Capture the cell that displays the provided text and extract its (x, y) central coordinate. 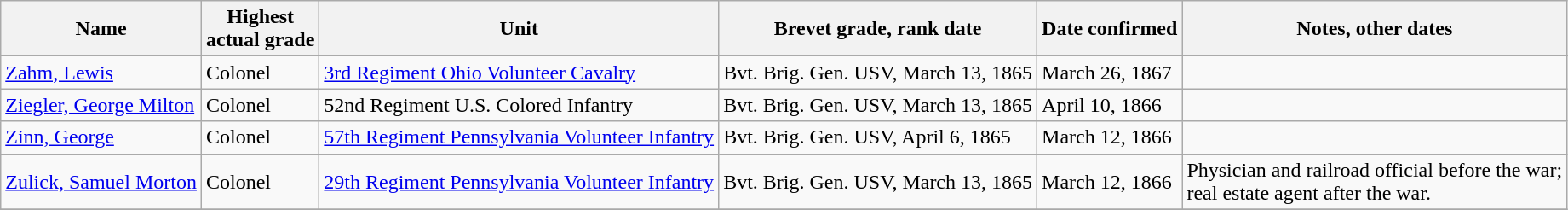
March 26, 1867 (1110, 73)
Ziegler, George Milton (101, 105)
52nd Regiment U.S. Colored Infantry (520, 105)
Physician and railroad official before the war;real estate agent after the war. (1375, 181)
Date confirmed (1110, 29)
Bvt. Brig. Gen. USV, April 6, 1865 (878, 137)
57th Regiment Pennsylvania Volunteer Infantry (520, 137)
Name (101, 29)
Brevet grade, rank date (878, 29)
April 10, 1866 (1110, 105)
29th Regiment Pennsylvania Volunteer Infantry (520, 181)
Highestactual grade (260, 29)
Unit (520, 29)
Zulick, Samuel Morton (101, 181)
3rd Regiment Ohio Volunteer Cavalry (520, 73)
Zahm, Lewis (101, 73)
Notes, other dates (1375, 29)
Zinn, George (101, 137)
